Return [x, y] of the center of cell containing provided text 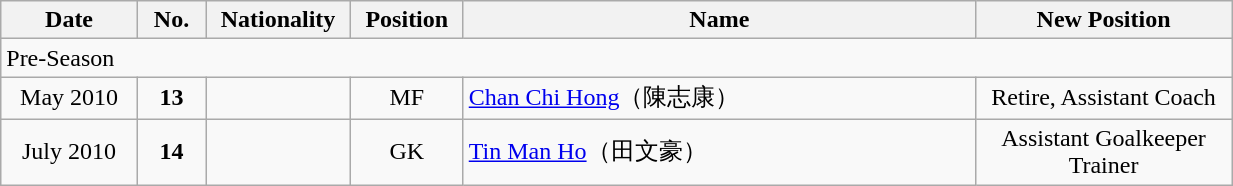
Date [70, 20]
14 [171, 152]
Assistant Goalkeeper Trainer [1103, 152]
May 2010 [70, 98]
Chan Chi Hong（陳志康） [719, 98]
MF [406, 98]
No. [171, 20]
Nationality [278, 20]
July 2010 [70, 152]
Position [406, 20]
Name [719, 20]
Retire, Assistant Coach [1103, 98]
13 [171, 98]
Tin Man Ho（田文豪） [719, 152]
New Position [1103, 20]
GK [406, 152]
Pre-Season [616, 58]
